Find where the given text appears and provide that cell's center as (x, y) coordinate. 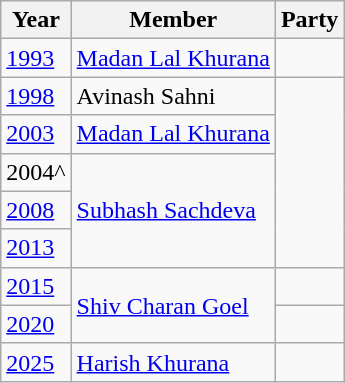
2003 (36, 134)
Party (309, 20)
2025 (36, 362)
1993 (36, 58)
1998 (36, 96)
2008 (36, 210)
Harish Khurana (173, 362)
2015 (36, 286)
Shiv Charan Goel (173, 305)
2013 (36, 248)
Subhash Sachdeva (173, 210)
2004^ (36, 172)
Member (173, 20)
2020 (36, 324)
Year (36, 20)
Avinash Sahni (173, 96)
